Extract the (x, y) coordinate from the center of the cell holding the provided text.  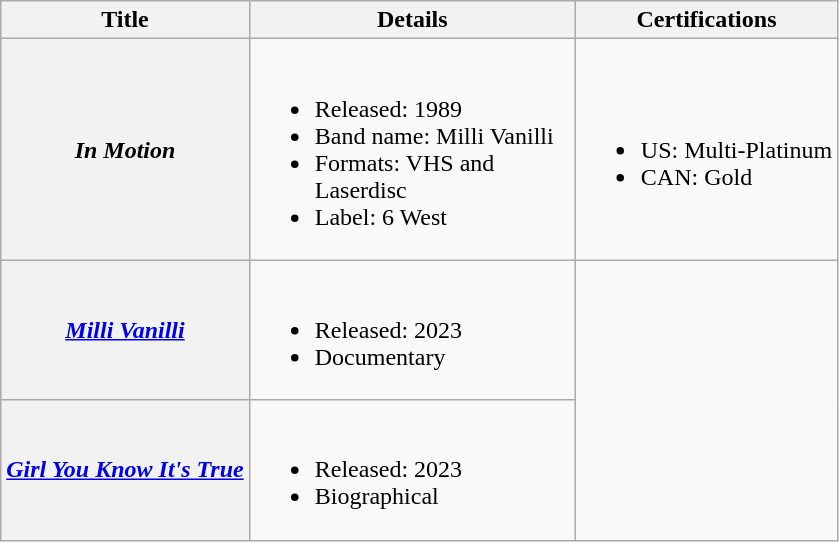
Girl You Know It's True (125, 470)
Released: 2023Biographical (412, 470)
Title (125, 20)
Milli Vanilli (125, 330)
Released: 2023Documentary (412, 330)
In Motion (125, 150)
Released: 1989Band name: Milli VanilliFormats: VHS and LaserdiscLabel: 6 West (412, 150)
Details (412, 20)
US: Multi-PlatinumCAN: Gold (706, 150)
Certifications (706, 20)
